Return the [x, y] coordinate for the center point of the cell that contains the specified text.  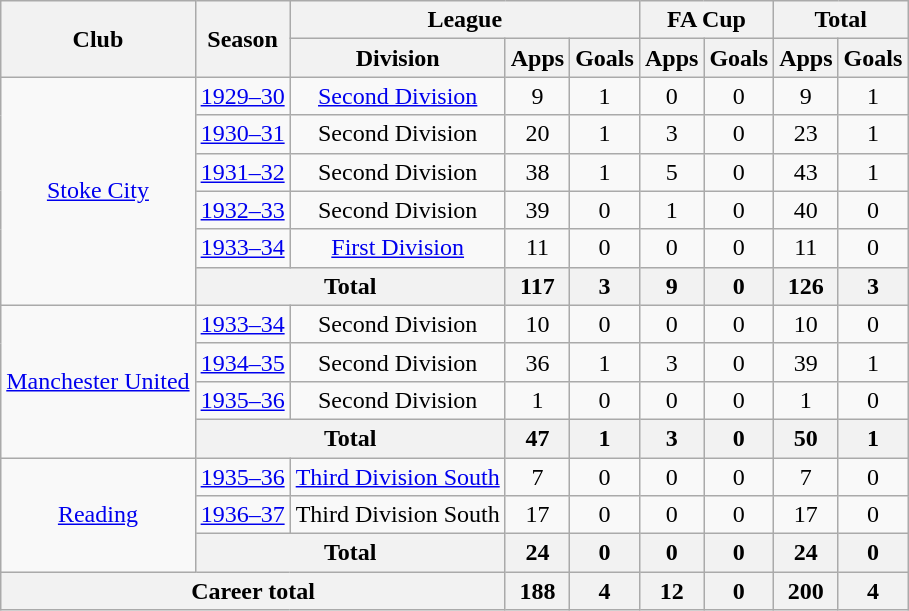
50 [806, 438]
12 [671, 591]
Reading [98, 515]
36 [537, 362]
40 [806, 210]
Stoke City [98, 191]
188 [537, 591]
Division [398, 58]
1931–32 [242, 172]
126 [806, 286]
20 [537, 134]
Season [242, 39]
1930–31 [242, 134]
23 [806, 134]
1934–35 [242, 362]
47 [537, 438]
43 [806, 172]
Club [98, 39]
38 [537, 172]
Manchester United [98, 381]
200 [806, 591]
First Division [398, 248]
1936–37 [242, 515]
5 [671, 172]
1929–30 [242, 96]
Career total [253, 591]
FA Cup [706, 20]
League [464, 20]
1932–33 [242, 210]
117 [537, 286]
